Output the (X, Y) coordinate of the center of the cell containing the given text.  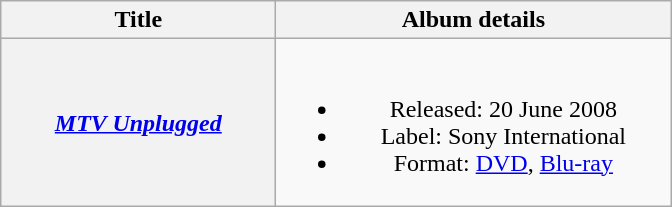
Album details (474, 20)
Released: 20 June 2008Label: Sony InternationalFormat: DVD, Blu-ray (474, 122)
Title (138, 20)
MTV Unplugged (138, 122)
